Pinpoint the cell where the given text exists, returning its (x, y) midpoint coordinate. 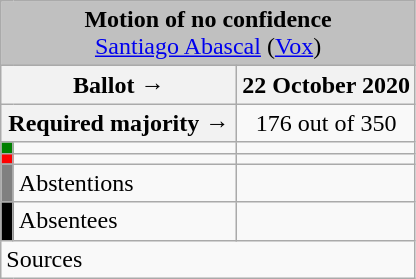
22 October 2020 (326, 85)
Sources (208, 259)
Absentees (125, 221)
Motion of no confidenceSantiago Abascal (Vox) (208, 34)
Ballot → (119, 85)
Required majority → (119, 123)
Abstentions (125, 183)
176 out of 350 (326, 123)
